Capture the cell that displays the provided text and extract its (X, Y) central coordinate. 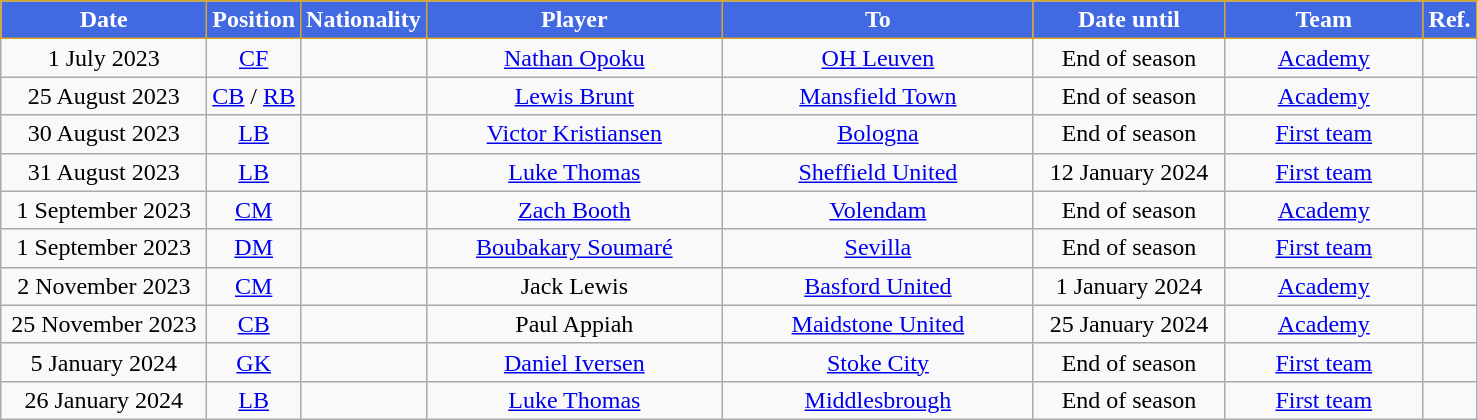
Sheffield United (878, 172)
1 January 2024 (1128, 286)
Maidstone United (878, 324)
25 August 2023 (104, 96)
25 January 2024 (1128, 324)
Paul Appiah (574, 324)
DM (254, 248)
OH Leuven (878, 58)
Basford United (878, 286)
CB / RB (254, 96)
Jack Lewis (574, 286)
GK (254, 362)
CF (254, 58)
1 July 2023 (104, 58)
Date until (1128, 20)
Daniel Iversen (574, 362)
To (878, 20)
Team (1324, 20)
Boubakary Soumaré (574, 248)
31 August 2023 (104, 172)
Stoke City (878, 362)
Victor Kristiansen (574, 134)
Nationality (364, 20)
Lewis Brunt (574, 96)
5 January 2024 (104, 362)
26 January 2024 (104, 400)
30 August 2023 (104, 134)
Middlesbrough (878, 400)
Position (254, 20)
Bologna (878, 134)
CB (254, 324)
Date (104, 20)
Sevilla (878, 248)
Volendam (878, 210)
Ref. (1450, 20)
Mansfield Town (878, 96)
25 November 2023 (104, 324)
Nathan Opoku (574, 58)
Zach Booth (574, 210)
12 January 2024 (1128, 172)
2 November 2023 (104, 286)
Player (574, 20)
